Extract the [x, y] coordinate from the center of the cell holding the provided text.  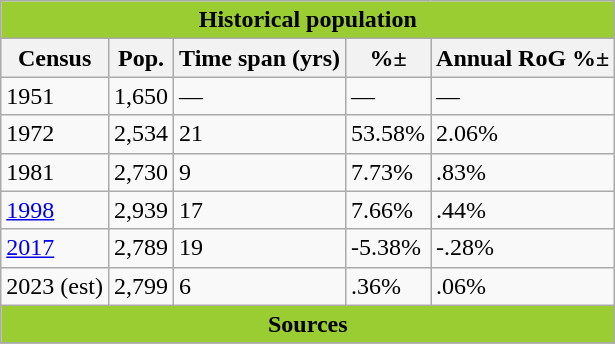
53.58% [388, 134]
2023 (est) [55, 286]
%± [388, 58]
2,789 [140, 248]
Time span (yrs) [260, 58]
2017 [55, 248]
1951 [55, 96]
Census [55, 58]
9 [260, 172]
2,730 [140, 172]
-5.38% [388, 248]
Annual RoG %± [523, 58]
2,939 [140, 210]
1998 [55, 210]
2.06% [523, 134]
1,650 [140, 96]
Sources [308, 324]
.83% [523, 172]
.44% [523, 210]
1972 [55, 134]
6 [260, 286]
Pop. [140, 58]
21 [260, 134]
-.28% [523, 248]
7.66% [388, 210]
17 [260, 210]
19 [260, 248]
7.73% [388, 172]
Historical population [308, 20]
2,534 [140, 134]
2,799 [140, 286]
1981 [55, 172]
.36% [388, 286]
.06% [523, 286]
